Locate the cell with the specified text and output its [X, Y] center coordinate. 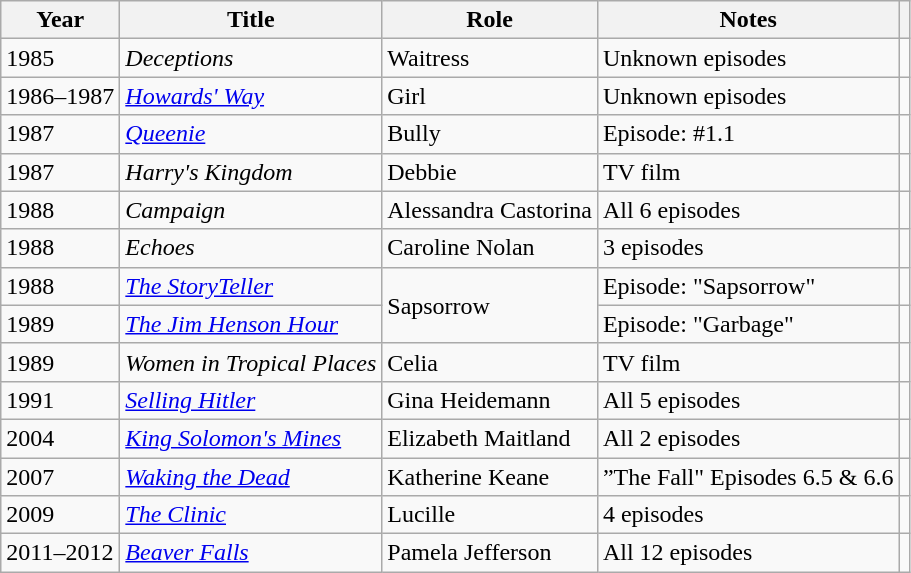
2007 [60, 477]
4 episodes [748, 515]
2009 [60, 515]
Pamela Jefferson [490, 553]
Celia [490, 362]
Elizabeth Maitland [490, 438]
Girl [490, 96]
Episode: "Garbage" [748, 324]
The StoryTeller [251, 286]
Waking the Dead [251, 477]
2004 [60, 438]
Sapsorrow [490, 305]
Gina Heidemann [490, 400]
1991 [60, 400]
Alessandra Castorina [490, 210]
The Clinic [251, 515]
All 12 episodes [748, 553]
Caroline Nolan [490, 248]
1985 [60, 58]
Harry's Kingdom [251, 172]
Episode: #1.1 [748, 134]
Role [490, 20]
”The Fall" Episodes 6.5 & 6.6 [748, 477]
Campaign [251, 210]
Beaver Falls [251, 553]
Selling Hitler [251, 400]
Waitress [490, 58]
All 2 episodes [748, 438]
1986–1987 [60, 96]
Echoes [251, 248]
Howards' Way [251, 96]
3 episodes [748, 248]
Episode: "Sapsorrow" [748, 286]
All 6 episodes [748, 210]
Title [251, 20]
Deceptions [251, 58]
Lucille [490, 515]
Katherine Keane [490, 477]
Women in Tropical Places [251, 362]
All 5 episodes [748, 400]
The Jim Henson Hour [251, 324]
Debbie [490, 172]
Year [60, 20]
2011–2012 [60, 553]
Queenie [251, 134]
Bully [490, 134]
King Solomon's Mines [251, 438]
Notes [748, 20]
